Locate the cell with the specified text and output its [X, Y] center coordinate. 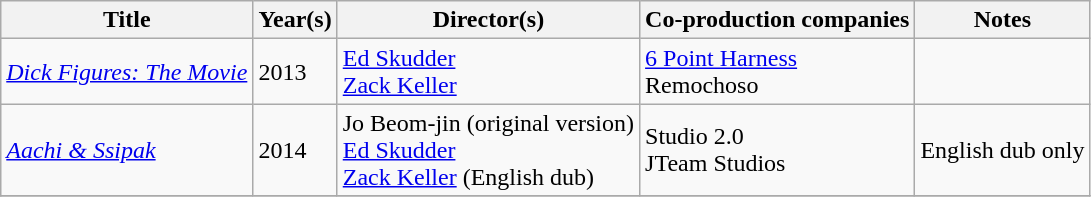
Director(s) [488, 20]
Co-production companies [778, 20]
Jo Beom-jin (original version)Ed SkudderZack Keller (English dub) [488, 150]
Ed SkudderZack Keller [488, 72]
Notes [1002, 20]
6 Point HarnessRemochoso [778, 72]
Year(s) [295, 20]
Title [127, 20]
Studio 2.0JTeam Studios [778, 150]
Aachi & Ssipak [127, 150]
English dub only [1002, 150]
2013 [295, 72]
Dick Figures: The Movie [127, 72]
2014 [295, 150]
